Find where the given text appears and provide that cell's center as [X, Y] coordinate. 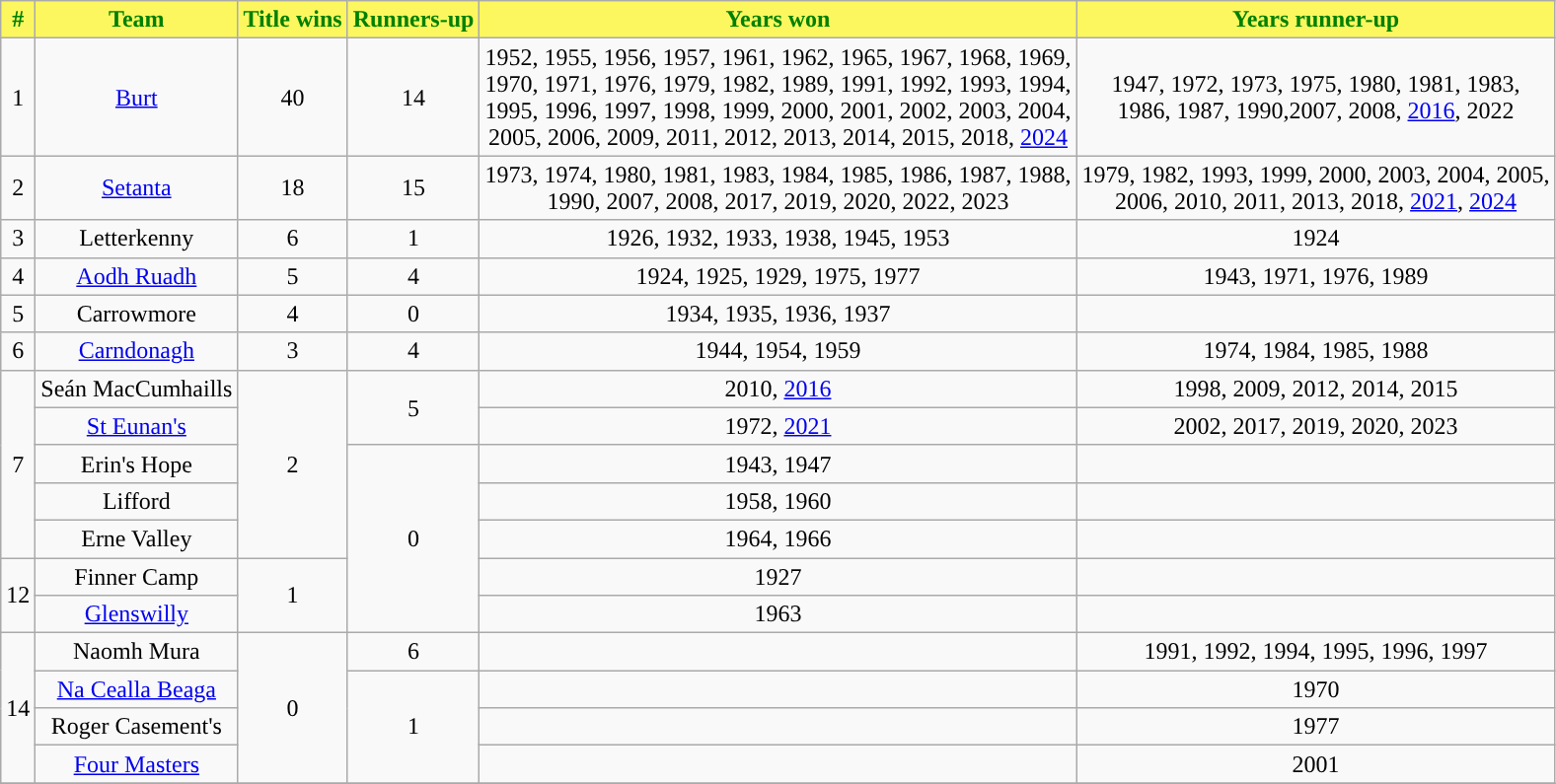
1944, 1954, 1959 [778, 351]
Team [136, 20]
1947, 1972, 1973, 1975, 1980, 1981, 1983,1986, 1987, 1990,2007, 2008, 2016, 2022 [1316, 97]
Erne Valley [136, 538]
Years runner-up [1316, 20]
1924, 1925, 1929, 1975, 1977 [778, 276]
Letterkenny [136, 239]
1926, 1932, 1933, 1938, 1945, 1953 [778, 239]
1974, 1984, 1985, 1988 [1316, 351]
Seán MacCumhaills [136, 389]
Naomh Mura [136, 652]
1927 [778, 577]
18 [292, 187]
Setanta [136, 187]
Carrowmore [136, 314]
Four Masters [136, 764]
Lifford [136, 501]
Aodh Ruadh [136, 276]
2002, 2017, 2019, 2020, 2023 [1316, 426]
12 [18, 596]
1964, 1966 [778, 538]
40 [292, 97]
2001 [1316, 764]
Title wins [292, 20]
Years won [778, 20]
Glenswilly [136, 614]
1958, 1960 [778, 501]
1972, 2021 [778, 426]
15 [413, 187]
1979, 1982, 1993, 1999, 2000, 2003, 2004, 2005,2006, 2010, 2011, 2013, 2018, 2021, 2024 [1316, 187]
St Eunan's [136, 426]
Burt [136, 97]
Na Cealla Beaga [136, 689]
1998, 2009, 2012, 2014, 2015 [1316, 389]
2010, 2016 [778, 389]
1977 [1316, 727]
Runners-up [413, 20]
1934, 1935, 1936, 1937 [778, 314]
1970 [1316, 689]
Finner Camp [136, 577]
1973, 1974, 1980, 1981, 1983, 1984, 1985, 1986, 1987, 1988,1990, 2007, 2008, 2017, 2019, 2020, 2022, 2023 [778, 187]
1943, 1971, 1976, 1989 [1316, 276]
1943, 1947 [778, 463]
Carndonagh [136, 351]
1924 [1316, 239]
Roger Casement's [136, 727]
Erin's Hope [136, 463]
1991, 1992, 1994, 1995, 1996, 1997 [1316, 652]
1963 [778, 614]
# [18, 20]
7 [18, 463]
